Find where the given text appears and provide that cell's center as (x, y) coordinate. 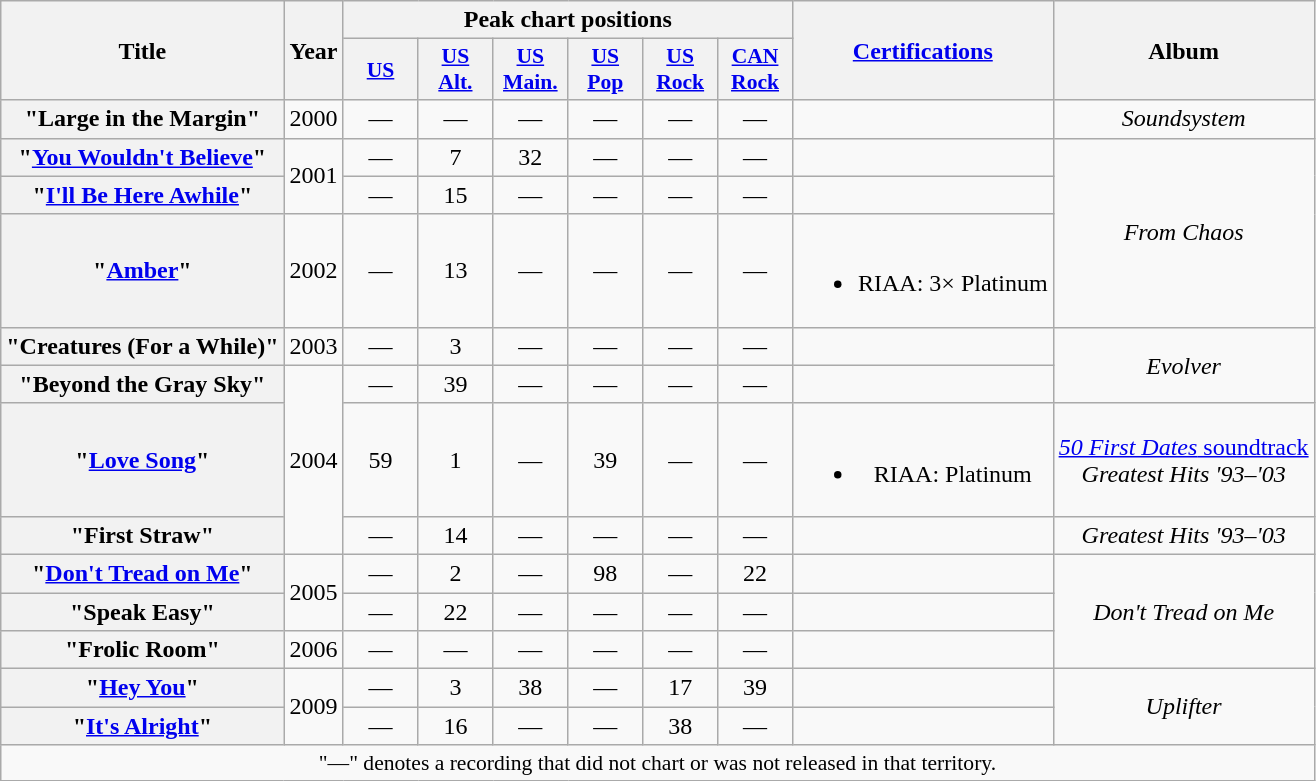
7 (456, 157)
USMain. (530, 70)
Album (1184, 50)
17 (680, 688)
2003 (314, 346)
USAlt. (456, 70)
From Chaos (1184, 232)
Soundsystem (1184, 119)
"Love Song" (142, 460)
Title (142, 50)
98 (606, 573)
"Beyond the Gray Sky" (142, 384)
2005 (314, 592)
14 (456, 535)
"—" denotes a recording that did not chart or was not released in that territory. (658, 763)
32 (530, 157)
2002 (314, 270)
"Hey You" (142, 688)
US (380, 70)
50 First Dates soundtrack Greatest Hits '93–'03 (1184, 460)
USPop (606, 70)
16 (456, 726)
Don't Tread on Me (1184, 611)
RIAA: Platinum (922, 460)
59 (380, 460)
CANRock (756, 70)
2000 (314, 119)
13 (456, 270)
Year (314, 50)
2001 (314, 176)
Evolver (1184, 365)
"Large in the Margin" (142, 119)
Greatest Hits '93–'03 (1184, 535)
2009 (314, 707)
Uplifter (1184, 707)
"Creatures (For a While)" (142, 346)
1 (456, 460)
2 (456, 573)
USRock (680, 70)
"I'll Be Here Awhile" (142, 195)
"Don't Tread on Me" (142, 573)
Certifications (922, 50)
"It's Alright" (142, 726)
RIAA: 3× Platinum (922, 270)
2006 (314, 650)
"First Straw" (142, 535)
"You Wouldn't Believe" (142, 157)
"Amber" (142, 270)
15 (456, 195)
"Speak Easy" (142, 611)
"Frolic Room" (142, 650)
2004 (314, 460)
Peak chart positions (568, 20)
